Find where the given text appears and provide that cell's center as [x, y] coordinate. 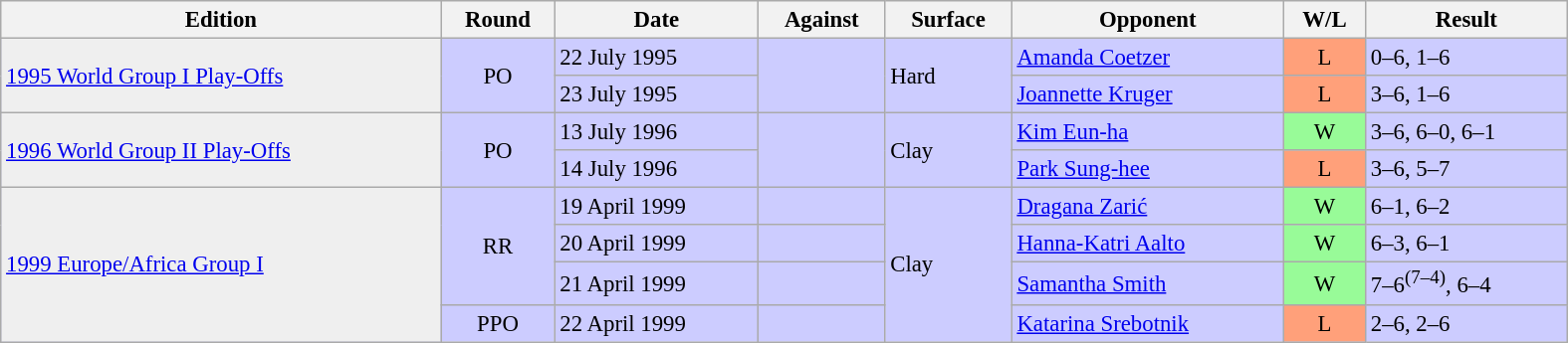
22 April 1999 [657, 323]
21 April 1999 [657, 283]
RR [498, 247]
PPO [498, 323]
6–3, 6–1 [1465, 244]
19 April 1999 [657, 207]
6–1, 6–2 [1465, 207]
3–6, 6–0, 6–1 [1465, 132]
Park Sung-hee [1147, 169]
Joannette Kruger [1147, 94]
3–6, 5–7 [1465, 169]
Hanna-Katri Aalto [1147, 244]
0–6, 1–6 [1465, 58]
Samantha Smith [1147, 283]
Edition [221, 20]
Dragana Zarić [1147, 207]
Opponent [1147, 20]
2–6, 2–6 [1465, 323]
1999 Europe/Africa Group I [221, 264]
13 July 1996 [657, 132]
23 July 1995 [657, 94]
14 July 1996 [657, 169]
Hard [948, 76]
Round [498, 20]
1995 World Group I Play-Offs [221, 76]
Surface [948, 20]
Kim Eun-ha [1147, 132]
1996 World Group II Play-Offs [221, 151]
7–6(7–4), 6–4 [1465, 283]
Result [1465, 20]
Katarina Srebotnik [1147, 323]
3–6, 1–6 [1465, 94]
Date [657, 20]
Against [822, 20]
W/L [1325, 20]
Amanda Coetzer [1147, 58]
22 July 1995 [657, 58]
20 April 1999 [657, 244]
